Provide the (x, y) coordinate of the cell's center where the given text is located.  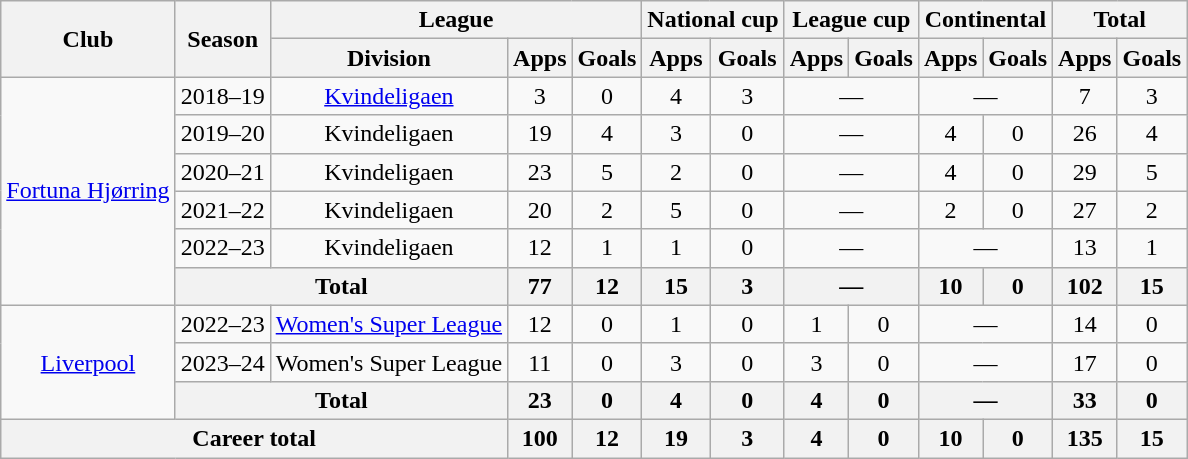
2023–24 (222, 362)
League (456, 20)
Club (88, 39)
20 (540, 210)
14 (1085, 324)
77 (540, 286)
Liverpool (88, 362)
27 (1085, 210)
National cup (713, 20)
13 (1085, 248)
11 (540, 362)
2021–22 (222, 210)
17 (1085, 362)
26 (1085, 134)
2020–21 (222, 172)
7 (1085, 96)
Career total (254, 438)
Fortuna Hjørring (88, 191)
2019–20 (222, 134)
2018–19 (222, 96)
Division (388, 58)
League cup (851, 20)
102 (1085, 286)
33 (1085, 400)
Season (222, 39)
29 (1085, 172)
100 (540, 438)
135 (1085, 438)
Continental (985, 20)
